Find where the given text appears and provide that cell's center as (X, Y) coordinate. 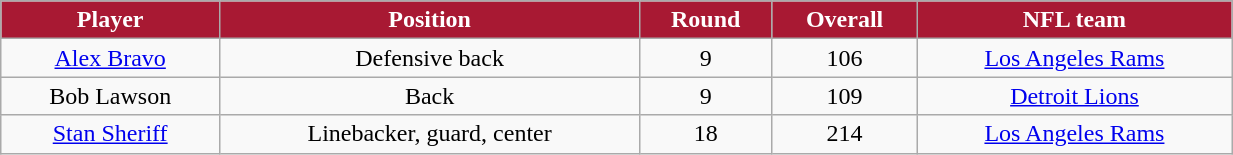
Player (110, 20)
Back (430, 96)
Bob Lawson (110, 96)
Defensive back (430, 58)
18 (706, 134)
Position (430, 20)
NFL team (1074, 20)
Linebacker, guard, center (430, 134)
Detroit Lions (1074, 96)
106 (844, 58)
109 (844, 96)
Round (706, 20)
Stan Sheriff (110, 134)
214 (844, 134)
Alex Bravo (110, 58)
Overall (844, 20)
